Locate the cell with the specified text and output its [x, y] center coordinate. 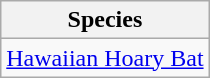
Hawaiian Hoary Bat [105, 58]
Species [105, 20]
